Identify which cell holds the provided text, then report its (X, Y) central coordinate. 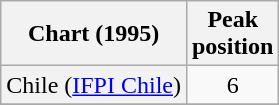
6 (232, 85)
Peakposition (232, 34)
Chile (IFPI Chile) (94, 85)
Chart (1995) (94, 34)
